Provide the [X, Y] coordinate of the cell's center where the given text is located.  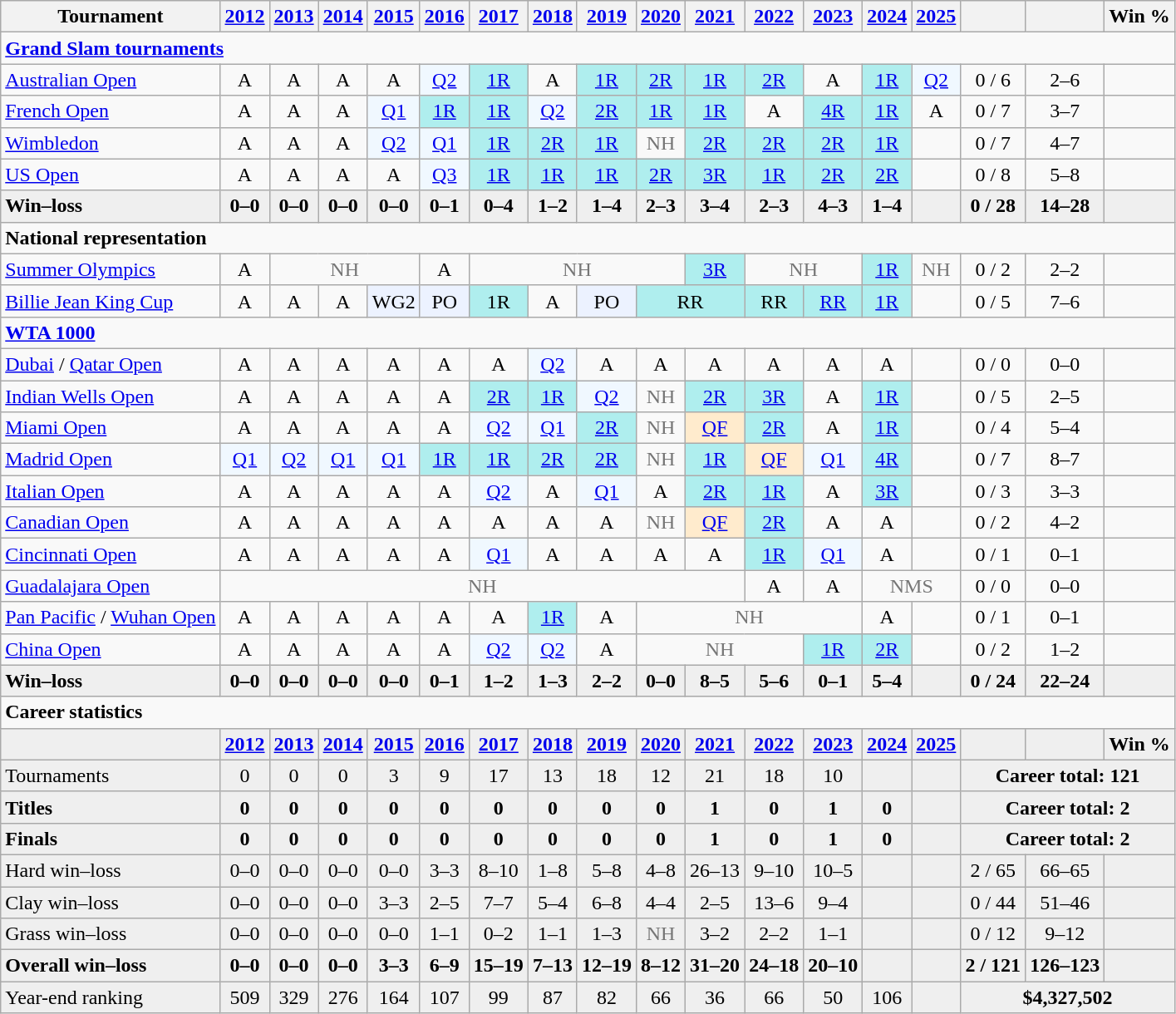
3 [394, 775]
Summer Olympics [111, 269]
8–5 [715, 681]
8–10 [499, 870]
0 / 8 [993, 175]
0 / 3 [993, 491]
Overall win–loss [111, 966]
24–18 [775, 966]
126–123 [1065, 966]
12 [660, 775]
NMS [912, 586]
22–24 [1065, 681]
Clay win–loss [111, 902]
0 / 44 [993, 902]
13–6 [775, 902]
51–46 [1065, 902]
87 [552, 997]
9 [444, 775]
82 [607, 997]
3–7 [1065, 111]
17 [499, 775]
Grand Slam tournaments [588, 48]
36 [715, 997]
106 [888, 997]
1–8 [552, 870]
Titles [111, 807]
Australian Open [111, 80]
7–13 [552, 966]
0 / 12 [993, 934]
Finals [111, 839]
2–6 [1065, 80]
99 [499, 997]
4–2 [1065, 523]
9–12 [1065, 934]
15–19 [499, 966]
Career statistics [588, 712]
0 / 24 [993, 681]
5–6 [775, 681]
276 [342, 997]
Guadalajara Open [111, 586]
Year-end ranking [111, 997]
50 [833, 997]
Tournament [111, 17]
Career total: 121 [1067, 775]
0–4 [499, 206]
12–19 [607, 966]
66–65 [1065, 870]
329 [294, 997]
0 / 4 [993, 428]
164 [394, 997]
107 [444, 997]
Madrid Open [111, 460]
Italian Open [111, 491]
Canadian Open [111, 523]
4–3 [833, 206]
Q3 [444, 175]
3–4 [715, 206]
Miami Open [111, 428]
2 / 65 [993, 870]
Dubai / Qatar Open [111, 364]
9–4 [833, 902]
0 / 6 [993, 80]
Tournaments [111, 775]
8–12 [660, 966]
4–7 [1065, 143]
7–7 [499, 902]
Grass win–loss [111, 934]
US Open [111, 175]
2 / 121 [993, 966]
21 [715, 775]
9–10 [775, 870]
Cincinnati Open [111, 554]
8–7 [1065, 460]
$4,327,502 [1067, 997]
French Open [111, 111]
4–4 [660, 902]
Wimbledon [111, 143]
0 / 28 [993, 206]
3–2 [715, 934]
China Open [111, 649]
4–8 [660, 870]
509 [244, 997]
10–5 [833, 870]
6–8 [607, 902]
6–9 [444, 966]
Indian Wells Open [111, 396]
National representation [588, 238]
20–10 [833, 966]
WG2 [394, 301]
WTA 1000 [588, 332]
31–20 [715, 966]
Billie Jean King Cup [111, 301]
10 [833, 775]
Hard win–loss [111, 870]
13 [552, 775]
14–28 [1065, 206]
0–2 [499, 934]
Pan Pacific / Wuhan Open [111, 618]
26–13 [715, 870]
7–6 [1065, 301]
